For the text-containing cell, return its midpoint in (x, y) coordinate format. 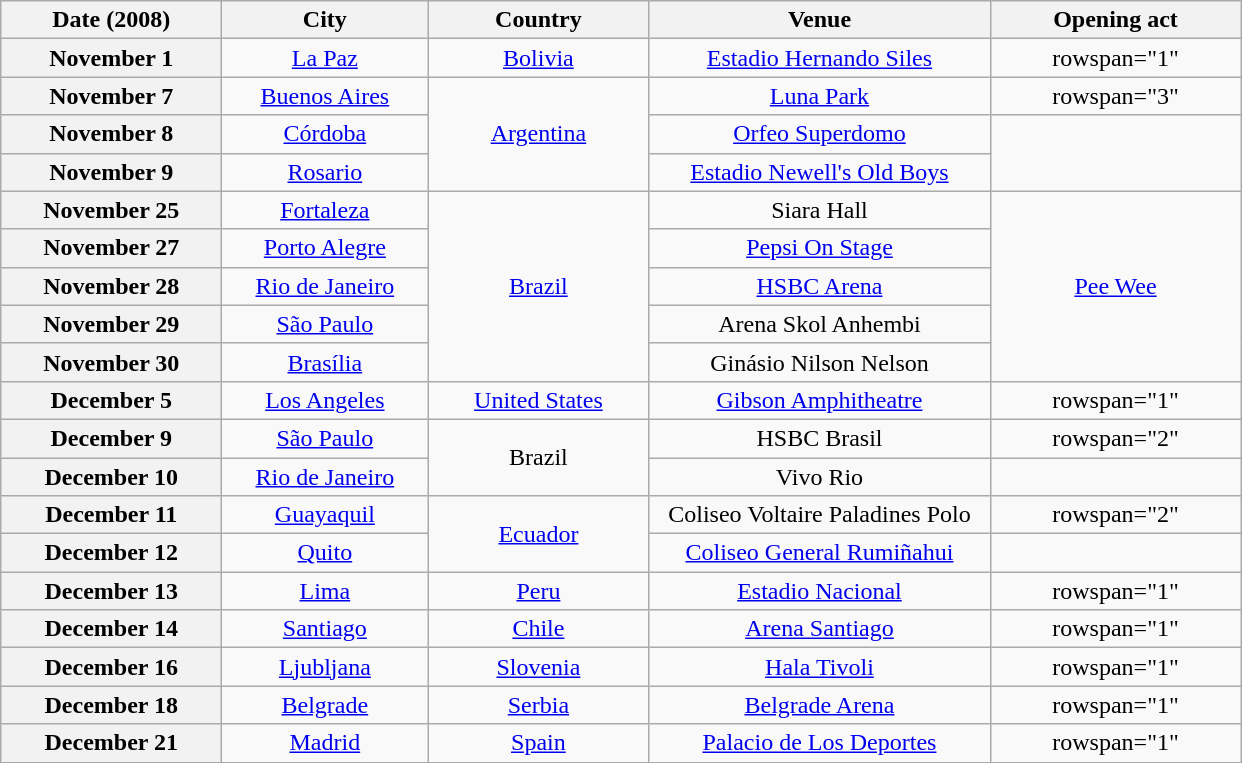
November 8 (112, 134)
Estadio Nacional (820, 591)
Palacio de Los Deportes (820, 743)
Guayaquil (325, 515)
Córdoba (325, 134)
Pee Wee (1116, 286)
Date (2008) (112, 20)
Chile (538, 629)
December 12 (112, 553)
Santiago (325, 629)
Luna Park (820, 96)
Arena Skol Anhembi (820, 324)
Arena Santiago (820, 629)
Brasília (325, 362)
Fortaleza (325, 210)
December 5 (112, 400)
HSBC Brasil (820, 438)
Spain (538, 743)
Quito (325, 553)
December 21 (112, 743)
Pepsi On Stage (820, 248)
La Paz (325, 58)
Vivo Rio (820, 477)
November 29 (112, 324)
Orfeo Superdomo (820, 134)
Ljubljana (325, 667)
Serbia (538, 705)
December 16 (112, 667)
December 10 (112, 477)
Opening act (1116, 20)
Buenos Aires (325, 96)
Country (538, 20)
Porto Alegre (325, 248)
Siara Hall (820, 210)
December 11 (112, 515)
Venue (820, 20)
December 9 (112, 438)
Coliseo Voltaire Paladines Polo (820, 515)
November 28 (112, 286)
City (325, 20)
Belgrade Arena (820, 705)
Coliseo General Rumiñahui (820, 553)
November 30 (112, 362)
Estadio Newell's Old Boys (820, 172)
Slovenia (538, 667)
Lima (325, 591)
Rosario (325, 172)
Belgrade (325, 705)
Hala Tivoli (820, 667)
Bolivia (538, 58)
November 9 (112, 172)
Los Angeles (325, 400)
November 25 (112, 210)
Estadio Hernando Siles (820, 58)
December 14 (112, 629)
rowspan="3" (1116, 96)
Ginásio Nilson Nelson (820, 362)
HSBC Arena (820, 286)
Madrid (325, 743)
Gibson Amphitheatre (820, 400)
November 1 (112, 58)
November 27 (112, 248)
United States (538, 400)
Peru (538, 591)
Ecuador (538, 534)
November 7 (112, 96)
Argentina (538, 134)
December 18 (112, 705)
December 13 (112, 591)
